Search for the cell housing the specified text and yield its (X, Y) center coordinate. 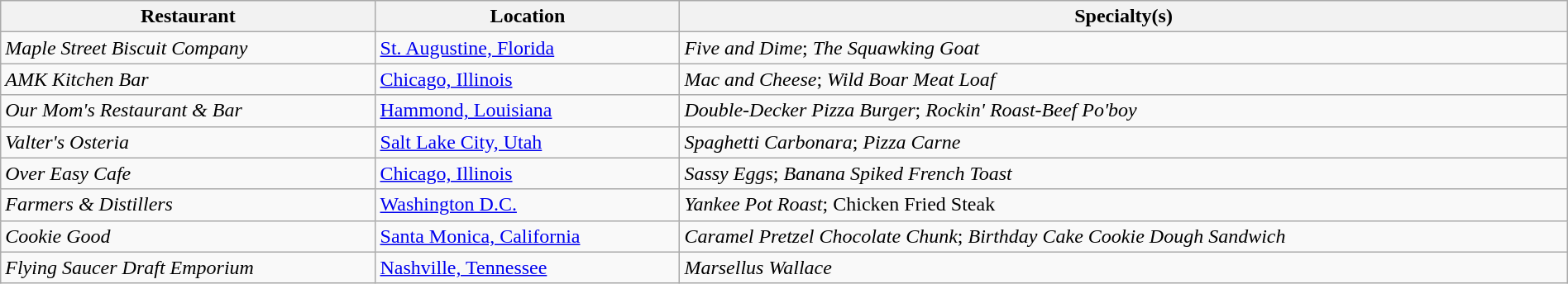
Sassy Eggs; Banana Spiked French Toast (1123, 173)
Farmers & Distillers (189, 205)
Salt Lake City, Utah (528, 142)
Specialty(s) (1123, 17)
Valter's Osteria (189, 142)
Santa Monica, California (528, 236)
Five and Dime; The Squawking Goat (1123, 48)
Spaghetti Carbonara; Pizza Carne (1123, 142)
Marsellus Wallace (1123, 267)
AMK Kitchen Bar (189, 79)
Yankee Pot Roast; Chicken Fried Steak (1123, 205)
Mac and Cheese; Wild Boar Meat Loaf (1123, 79)
Hammond, Louisiana (528, 111)
Flying Saucer Draft Emporium (189, 267)
Nashville, Tennessee (528, 267)
Caramel Pretzel Chocolate Chunk; Birthday Cake Cookie Dough Sandwich (1123, 236)
St. Augustine, Florida (528, 48)
Location (528, 17)
Our Mom's Restaurant & Bar (189, 111)
Cookie Good (189, 236)
Restaurant (189, 17)
Washington D.C. (528, 205)
Over Easy Cafe (189, 173)
Double-Decker Pizza Burger; Rockin' Roast-Beef Po'boy (1123, 111)
Maple Street Biscuit Company (189, 48)
